Capture the cell that displays the provided text and extract its (X, Y) central coordinate. 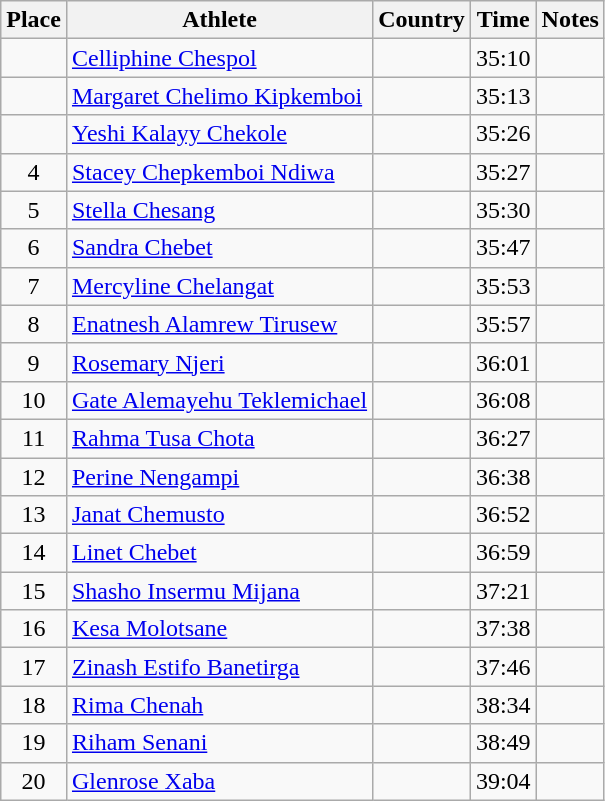
12 (34, 477)
Glenrose Xaba (219, 781)
35:13 (503, 96)
9 (34, 362)
11 (34, 438)
13 (34, 515)
Mercyline Chelangat (219, 286)
5 (34, 210)
Stella Chesang (219, 210)
19 (34, 743)
Country (422, 20)
15 (34, 591)
35:47 (503, 248)
8 (34, 324)
36:08 (503, 400)
37:38 (503, 629)
36:27 (503, 438)
35:53 (503, 286)
4 (34, 172)
Rahma Tusa Chota (219, 438)
35:26 (503, 134)
Shasho Insermu Mijana (219, 591)
36:01 (503, 362)
Celliphine Chespol (219, 58)
39:04 (503, 781)
10 (34, 400)
Gate Alemayehu Teklemichael (219, 400)
Enatnesh Alamrew Tirusew (219, 324)
Stacey Chepkemboi Ndiwa (219, 172)
Sandra Chebet (219, 248)
7 (34, 286)
Margaret Chelimo Kipkemboi (219, 96)
Kesa Molotsane (219, 629)
Notes (570, 20)
Athlete (219, 20)
35:27 (503, 172)
37:21 (503, 591)
Perine Nengampi (219, 477)
35:57 (503, 324)
Janat Chemusto (219, 515)
Riham Senani (219, 743)
Rosemary Njeri (219, 362)
6 (34, 248)
18 (34, 705)
36:52 (503, 515)
35:10 (503, 58)
38:49 (503, 743)
36:59 (503, 553)
37:46 (503, 667)
Zinash Estifo Banetirga (219, 667)
35:30 (503, 210)
38:34 (503, 705)
Rima Chenah (219, 705)
Time (503, 20)
20 (34, 781)
14 (34, 553)
36:38 (503, 477)
Place (34, 20)
17 (34, 667)
16 (34, 629)
Linet Chebet (219, 553)
Yeshi Kalayy Chekole (219, 134)
